Capture the cell that displays the provided text and extract its [x, y] central coordinate. 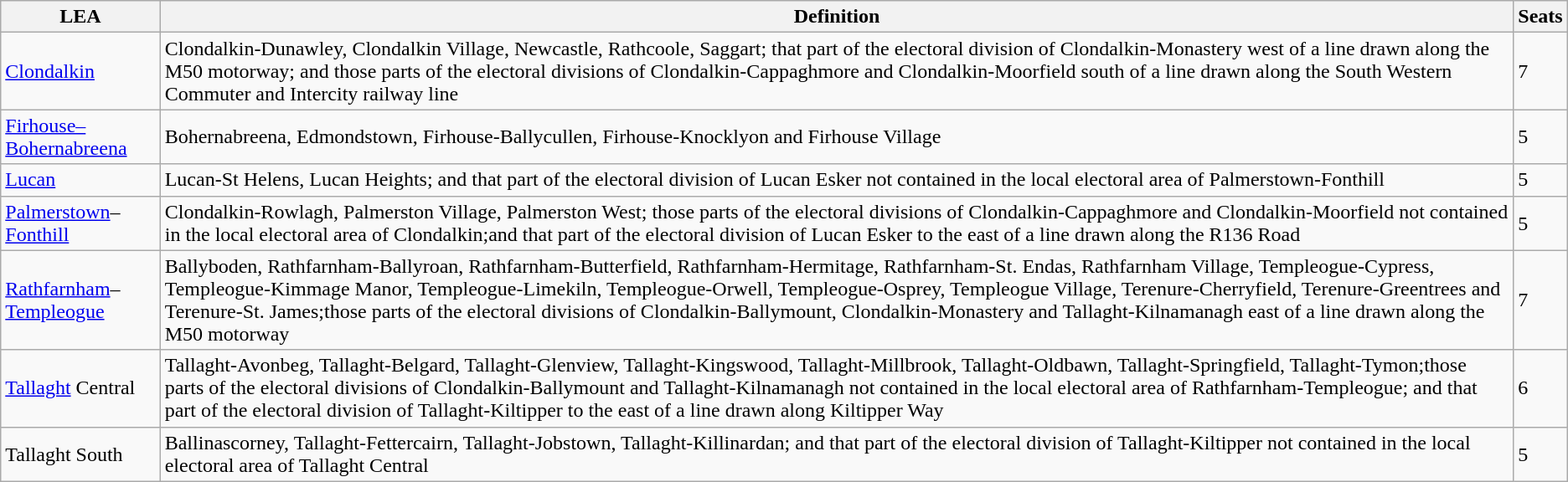
Seats [1540, 17]
Palmerstown–Fonthill [80, 223]
Tallaght Central [80, 388]
LEA [80, 17]
Lucan [80, 180]
Tallaght South [80, 454]
Definition [837, 17]
Bohernabreena, Edmondstown, Firhouse-Ballycullen, Firhouse-Knocklyon and Firhouse Village [837, 137]
Firhouse–Bohernabreena [80, 137]
6 [1540, 388]
Rathfarnham–Templeogue [80, 300]
Clondalkin [80, 71]
